Find where the given text appears and provide that cell's center as (x, y) coordinate. 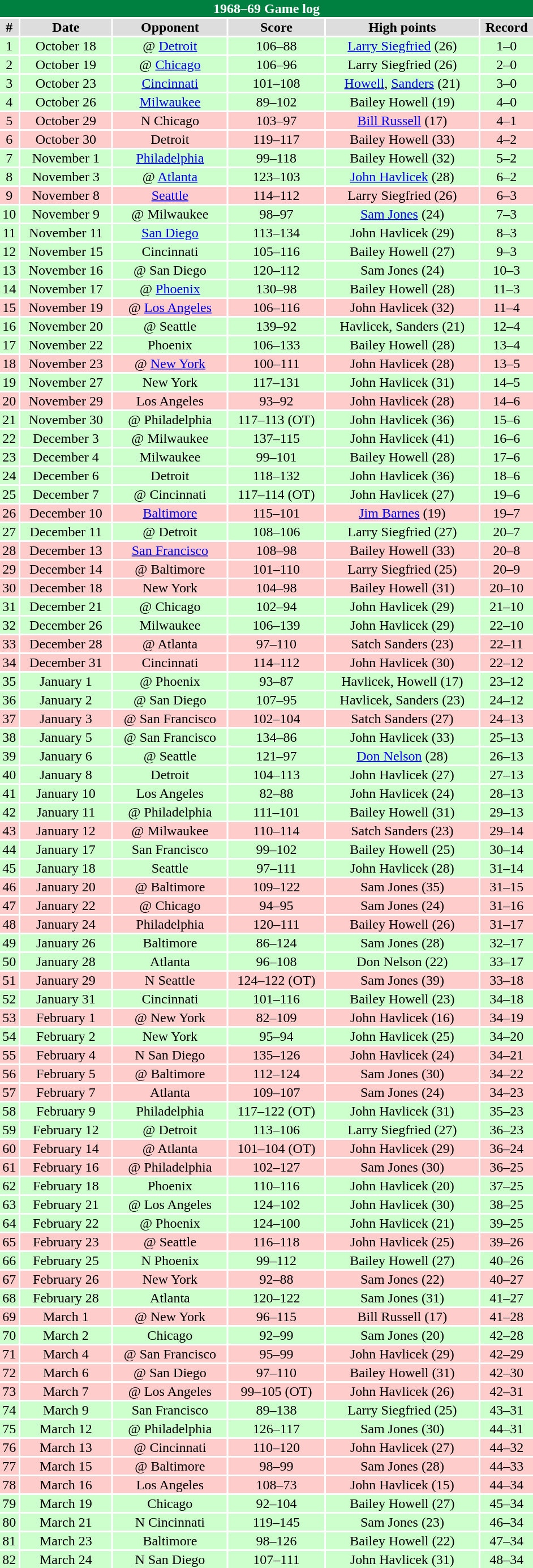
29–14 (506, 831)
February 26 (66, 1279)
112–124 (277, 1074)
119–117 (277, 139)
49 (9, 943)
January 1 (66, 681)
January 24 (66, 924)
February 2 (66, 1036)
104–113 (277, 775)
November 8 (66, 195)
92–99 (277, 1335)
20–9 (506, 569)
Record (506, 27)
January 29 (66, 980)
4–1 (506, 121)
38–25 (506, 1204)
99–102 (277, 849)
101–116 (277, 999)
November 19 (66, 307)
43–31 (506, 1410)
19–7 (506, 513)
40 (9, 775)
95–94 (277, 1036)
59 (9, 1130)
96–115 (277, 1317)
January 31 (66, 999)
120–111 (277, 924)
24–13 (506, 719)
Bailey Howell (23) (402, 999)
March 24 (66, 1560)
79 (9, 1503)
110–120 (277, 1447)
44 (9, 849)
October 19 (66, 65)
February 4 (66, 1055)
24–12 (506, 700)
4–0 (506, 102)
101–104 (OT) (277, 1148)
Opponent (170, 27)
November 29 (66, 401)
106–116 (277, 307)
93–92 (277, 401)
45–34 (506, 1503)
22 (9, 438)
December 31 (66, 663)
5–2 (506, 158)
66 (9, 1261)
January 8 (66, 775)
104–98 (277, 588)
99–112 (277, 1261)
October 18 (66, 46)
42–31 (506, 1391)
21–10 (506, 606)
# (9, 27)
23–12 (506, 681)
41–28 (506, 1317)
3 (9, 83)
February 18 (66, 1186)
19 (9, 382)
121–97 (277, 756)
November 22 (66, 345)
February 28 (66, 1298)
110–116 (277, 1186)
January 3 (66, 719)
50 (9, 962)
70 (9, 1335)
January 26 (66, 943)
3–0 (506, 83)
February 1 (66, 1018)
102–127 (277, 1167)
31 (9, 606)
130–98 (277, 289)
22–10 (506, 625)
December 6 (66, 476)
Sam Jones (39) (402, 980)
30–14 (506, 849)
30 (9, 588)
January 18 (66, 868)
January 6 (66, 756)
52 (9, 999)
99–118 (277, 158)
96–108 (277, 962)
44–32 (506, 1447)
117–131 (277, 382)
December 18 (66, 588)
63 (9, 1204)
San Diego (170, 233)
Sam Jones (23) (402, 1522)
93–87 (277, 681)
N Seattle (170, 980)
33–17 (506, 962)
27 (9, 532)
John Havlicek (26) (402, 1391)
76 (9, 1447)
82 (9, 1560)
42–29 (506, 1354)
8 (9, 177)
20–7 (506, 532)
36 (9, 700)
25 (9, 494)
39 (9, 756)
December 26 (66, 625)
March 13 (66, 1447)
Howell, Sanders (21) (402, 83)
106–133 (277, 345)
34–22 (506, 1074)
33 (9, 644)
1 (9, 46)
2–0 (506, 65)
89–102 (277, 102)
November 9 (66, 214)
98–97 (277, 214)
42–28 (506, 1335)
135–126 (277, 1055)
74 (9, 1410)
December 21 (66, 606)
March 15 (66, 1466)
Satch Sanders (27) (402, 719)
41–27 (506, 1298)
23 (9, 457)
8–3 (506, 233)
March 16 (66, 1485)
95–99 (277, 1354)
13–5 (506, 364)
97–111 (277, 868)
86–124 (277, 943)
Sam Jones (31) (402, 1298)
40–27 (506, 1279)
26–13 (506, 756)
Jim Barnes (19) (402, 513)
December 28 (66, 644)
February 12 (66, 1130)
117–113 (OT) (277, 420)
31–17 (506, 924)
10 (9, 214)
109–107 (277, 1092)
41 (9, 793)
139–92 (277, 326)
11–3 (506, 289)
14–5 (506, 382)
71 (9, 1354)
October 30 (66, 139)
42–30 (506, 1373)
November 23 (66, 364)
110–114 (277, 831)
105–116 (277, 251)
March 9 (66, 1410)
34–20 (506, 1036)
82–109 (277, 1018)
December 4 (66, 457)
14–6 (506, 401)
November 1 (66, 158)
6–2 (506, 177)
42 (9, 812)
72 (9, 1373)
Havlicek, Sanders (23) (402, 700)
31–16 (506, 905)
44–31 (506, 1429)
12 (9, 251)
25–13 (506, 737)
126–117 (277, 1429)
64 (9, 1223)
119–145 (277, 1522)
2 (9, 65)
36–23 (506, 1130)
55 (9, 1055)
61 (9, 1167)
February 5 (66, 1074)
December 11 (66, 532)
5 (9, 121)
28–13 (506, 793)
36–25 (506, 1167)
March 12 (66, 1429)
89–138 (277, 1410)
21 (9, 420)
60 (9, 1148)
Sam Jones (22) (402, 1279)
Score (277, 27)
John Havlicek (20) (402, 1186)
20–10 (506, 588)
February 7 (66, 1092)
February 21 (66, 1204)
40–26 (506, 1261)
54 (9, 1036)
69 (9, 1317)
January 5 (66, 737)
12–4 (506, 326)
123–103 (277, 177)
51 (9, 980)
John Havlicek (16) (402, 1018)
Bailey Howell (19) (402, 102)
92–104 (277, 1503)
26 (9, 513)
John Havlicek (33) (402, 737)
15 (9, 307)
108–98 (277, 550)
9–3 (506, 251)
35 (9, 681)
March 7 (66, 1391)
March 4 (66, 1354)
Don Nelson (22) (402, 962)
February 16 (66, 1167)
Havlicek, Sanders (21) (402, 326)
78 (9, 1485)
134–86 (277, 737)
11–4 (506, 307)
High points (402, 27)
99–101 (277, 457)
November 30 (66, 420)
106–88 (277, 46)
January 11 (66, 812)
22–12 (506, 663)
120–122 (277, 1298)
January 28 (66, 962)
N Phoenix (170, 1261)
46 (9, 887)
106–139 (277, 625)
18–6 (506, 476)
22–11 (506, 644)
December 7 (66, 494)
115–101 (277, 513)
56 (9, 1074)
116–118 (277, 1242)
65 (9, 1242)
January 17 (66, 849)
4–2 (506, 139)
November 17 (66, 289)
16–6 (506, 438)
20 (9, 401)
Bailey Howell (32) (402, 158)
48–34 (506, 1560)
118–132 (277, 476)
117–122 (OT) (277, 1111)
100–111 (277, 364)
March 21 (66, 1522)
Bailey Howell (26) (402, 924)
34–23 (506, 1092)
31–14 (506, 868)
13 (9, 270)
113–106 (277, 1130)
82–88 (277, 793)
4 (9, 102)
27–13 (506, 775)
29–13 (506, 812)
101–110 (277, 569)
7 (9, 158)
13–4 (506, 345)
November 3 (66, 177)
Bailey Howell (25) (402, 849)
108–106 (277, 532)
62 (9, 1186)
53 (9, 1018)
137–115 (277, 438)
17–6 (506, 457)
103–97 (277, 121)
January 10 (66, 793)
9 (9, 195)
98–99 (277, 1466)
17 (9, 345)
124–122 (OT) (277, 980)
99–105 (OT) (277, 1391)
November 16 (66, 270)
102–104 (277, 719)
39–25 (506, 1223)
February 14 (66, 1148)
46–34 (506, 1522)
34–21 (506, 1055)
December 3 (66, 438)
32 (9, 625)
March 1 (66, 1317)
January 22 (66, 905)
38 (9, 737)
34 (9, 663)
98–126 (277, 1541)
Don Nelson (28) (402, 756)
107–111 (277, 1560)
81 (9, 1541)
34–18 (506, 999)
67 (9, 1279)
77 (9, 1466)
Sam Jones (20) (402, 1335)
101–108 (277, 83)
37–25 (506, 1186)
48 (9, 924)
February 25 (66, 1261)
75 (9, 1429)
November 11 (66, 233)
36–24 (506, 1148)
106–96 (277, 65)
November 27 (66, 382)
January 12 (66, 831)
November 15 (66, 251)
1968–69 Game log (266, 8)
Sam Jones (35) (402, 887)
1–0 (506, 46)
14 (9, 289)
111–101 (277, 812)
March 19 (66, 1503)
February 9 (66, 1111)
108–73 (277, 1485)
February 23 (66, 1242)
Date (66, 27)
20–8 (506, 550)
113–134 (277, 233)
October 29 (66, 121)
47–34 (506, 1541)
73 (9, 1391)
29 (9, 569)
94–95 (277, 905)
October 26 (66, 102)
31–15 (506, 887)
57 (9, 1092)
44–34 (506, 1485)
80 (9, 1522)
34–19 (506, 1018)
December 10 (66, 513)
N Chicago (170, 121)
92–88 (277, 1279)
Havlicek, Howell (17) (402, 681)
11 (9, 233)
68 (9, 1298)
John Havlicek (15) (402, 1485)
February 22 (66, 1223)
December 14 (66, 569)
47 (9, 905)
102–94 (277, 606)
24 (9, 476)
120–112 (277, 270)
16 (9, 326)
December 13 (66, 550)
6 (9, 139)
March 2 (66, 1335)
March 6 (66, 1373)
7–3 (506, 214)
10–3 (506, 270)
March 23 (66, 1541)
43 (9, 831)
October 23 (66, 83)
45 (9, 868)
N Cincinnati (170, 1522)
117–114 (OT) (277, 494)
28 (9, 550)
Bailey Howell (22) (402, 1541)
32–17 (506, 943)
58 (9, 1111)
John Havlicek (32) (402, 307)
January 2 (66, 700)
124–102 (277, 1204)
19–6 (506, 494)
124–100 (277, 1223)
109–122 (277, 887)
37 (9, 719)
John Havlicek (21) (402, 1223)
November 20 (66, 326)
33–18 (506, 980)
35–23 (506, 1111)
January 20 (66, 887)
18 (9, 364)
John Havlicek (41) (402, 438)
107–95 (277, 700)
6–3 (506, 195)
39–26 (506, 1242)
44–33 (506, 1466)
15–6 (506, 420)
